For the text-containing cell, return its midpoint in [x, y] coordinate format. 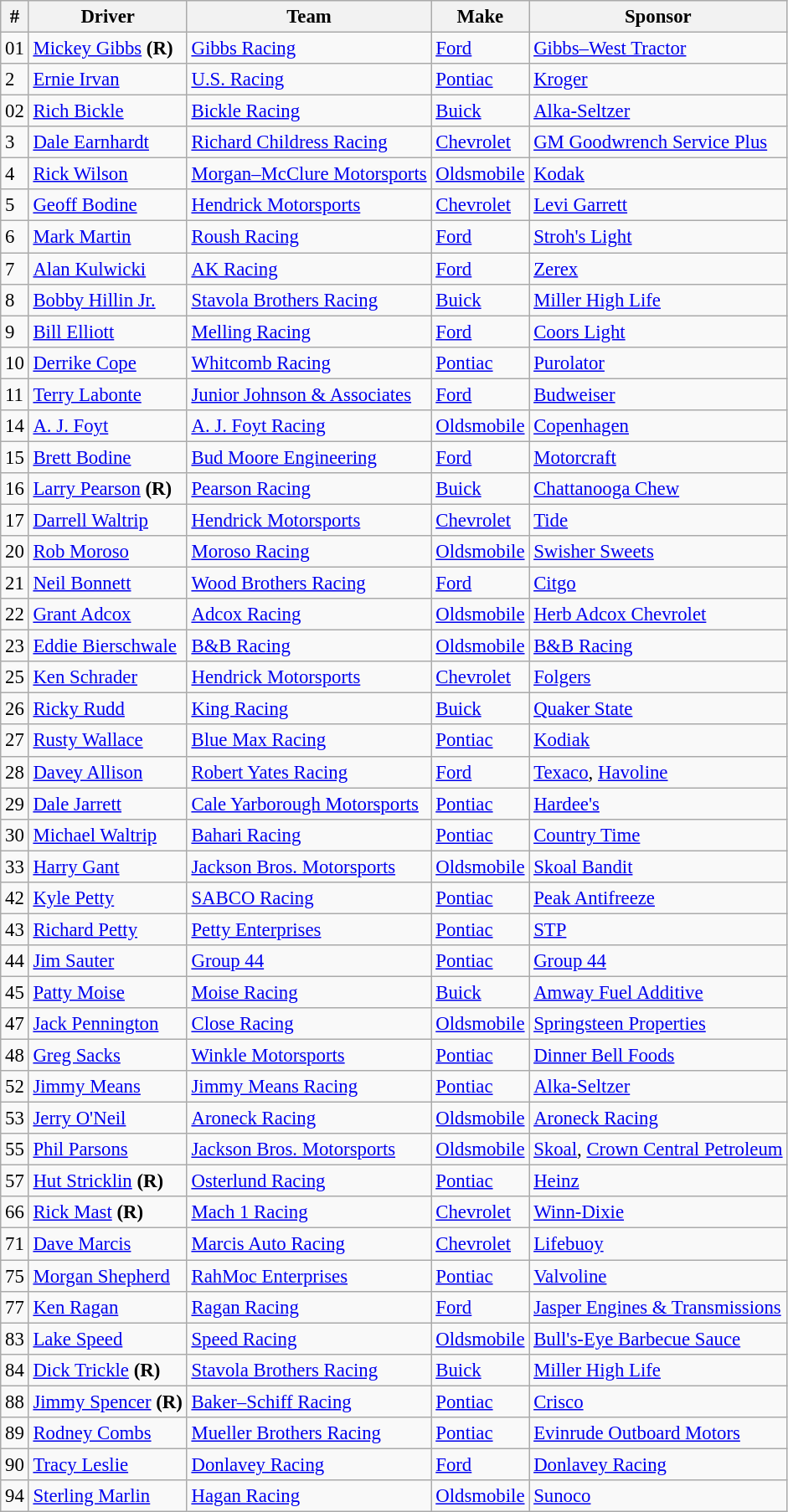
Jimmy Spencer (R) [107, 1401]
66 [15, 1213]
94 [15, 1496]
57 [15, 1181]
53 [15, 1119]
23 [15, 646]
22 [15, 615]
Rick Mast (R) [107, 1213]
Jimmy Means Racing [309, 1087]
15 [15, 457]
Ernie Irvan [107, 80]
Bickle Racing [309, 111]
Rick Wilson [107, 174]
Ken Ragan [107, 1307]
Herb Adcox Chevrolet [658, 615]
Swisher Sweets [658, 552]
Pearson Racing [309, 489]
Springsteen Properties [658, 1024]
Make [481, 17]
Moise Racing [309, 992]
Dale Jarrett [107, 804]
Whitcomb Racing [309, 363]
Ricky Rudd [107, 709]
Kodak [658, 174]
Bobby Hillin Jr. [107, 300]
Valvoline [658, 1276]
Kroger [658, 80]
Richard Petty [107, 929]
Jasper Engines & Transmissions [658, 1307]
Tide [658, 520]
Winn-Dixie [658, 1213]
3 [15, 142]
Ken Schrader [107, 677]
02 [15, 111]
83 [15, 1339]
AK Racing [309, 269]
Zerex [658, 269]
01 [15, 49]
Morgan–McClure Motorsports [309, 174]
Hagan Racing [309, 1496]
SABCO Racing [309, 898]
Dale Earnhardt [107, 142]
47 [15, 1024]
11 [15, 394]
Jim Sauter [107, 961]
King Racing [309, 709]
U.S. Racing [309, 80]
Bill Elliott [107, 332]
Kodiak [658, 741]
44 [15, 961]
Osterlund Racing [309, 1181]
20 [15, 552]
71 [15, 1244]
Stroh's Light [658, 237]
Skoal Bandit [658, 867]
Skoal, Crown Central Petroleum [658, 1149]
Eddie Bierschwale [107, 646]
29 [15, 804]
88 [15, 1401]
Chattanooga Chew [658, 489]
Richard Childress Racing [309, 142]
Lifebuoy [658, 1244]
Hut Stricklin (R) [107, 1181]
A. J. Foyt Racing [309, 426]
Quaker State [658, 709]
89 [15, 1433]
Ragan Racing [309, 1307]
8 [15, 300]
Sterling Marlin [107, 1496]
42 [15, 898]
90 [15, 1464]
Patty Moise [107, 992]
GM Goodwrench Service Plus [658, 142]
# [15, 17]
Tracy Leslie [107, 1464]
Terry Labonte [107, 394]
Jerry O'Neil [107, 1119]
Copenhagen [658, 426]
Mach 1 Racing [309, 1213]
Adcox Racing [309, 615]
Sponsor [658, 17]
Gibbs–West Tractor [658, 49]
Grant Adcox [107, 615]
45 [15, 992]
Roush Racing [309, 237]
Dave Marcis [107, 1244]
Evinrude Outboard Motors [658, 1433]
2 [15, 80]
Levi Garrett [658, 205]
Mueller Brothers Racing [309, 1433]
Folgers [658, 677]
27 [15, 741]
Bull's-Eye Barbecue Sauce [658, 1339]
Neil Bonnett [107, 584]
52 [15, 1087]
Rusty Wallace [107, 741]
28 [15, 772]
Budweiser [658, 394]
Bud Moore Engineering [309, 457]
A. J. Foyt [107, 426]
9 [15, 332]
Texaco, Havoline [658, 772]
Kyle Petty [107, 898]
Rob Moroso [107, 552]
55 [15, 1149]
Phil Parsons [107, 1149]
Alan Kulwicki [107, 269]
Speed Racing [309, 1339]
Petty Enterprises [309, 929]
Michael Waltrip [107, 835]
Larry Pearson (R) [107, 489]
Gibbs Racing [309, 49]
Cale Yarborough Motorsports [309, 804]
Derrike Cope [107, 363]
Close Racing [309, 1024]
17 [15, 520]
43 [15, 929]
Moroso Racing [309, 552]
Citgo [658, 584]
Country Time [658, 835]
6 [15, 237]
Amway Fuel Additive [658, 992]
Harry Gant [107, 867]
STP [658, 929]
30 [15, 835]
Peak Antifreeze [658, 898]
Melling Racing [309, 332]
Rodney Combs [107, 1433]
Dinner Bell Foods [658, 1056]
75 [15, 1276]
77 [15, 1307]
Jack Pennington [107, 1024]
84 [15, 1370]
Baker–Schiff Racing [309, 1401]
Mickey Gibbs (R) [107, 49]
Rich Bickle [107, 111]
Blue Max Racing [309, 741]
Team [309, 17]
5 [15, 205]
RahMoc Enterprises [309, 1276]
4 [15, 174]
Darrell Waltrip [107, 520]
Robert Yates Racing [309, 772]
16 [15, 489]
Mark Martin [107, 237]
Junior Johnson & Associates [309, 394]
21 [15, 584]
Driver [107, 17]
Purolator [658, 363]
Winkle Motorsports [309, 1056]
Sunoco [658, 1496]
Davey Allison [107, 772]
Morgan Shepherd [107, 1276]
Motorcraft [658, 457]
14 [15, 426]
Wood Brothers Racing [309, 584]
Crisco [658, 1401]
10 [15, 363]
Hardee's [658, 804]
Heinz [658, 1181]
33 [15, 867]
Jimmy Means [107, 1087]
Bahari Racing [309, 835]
Lake Speed [107, 1339]
Marcis Auto Racing [309, 1244]
Geoff Bodine [107, 205]
7 [15, 269]
25 [15, 677]
26 [15, 709]
48 [15, 1056]
Brett Bodine [107, 457]
Dick Trickle (R) [107, 1370]
Greg Sacks [107, 1056]
Coors Light [658, 332]
